Return (X, Y) of the center of cell containing provided text 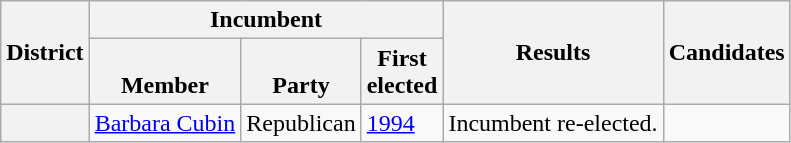
Incumbent re-elected. (553, 123)
Incumbent (266, 20)
District (45, 52)
Member (165, 72)
Results (553, 52)
Party (301, 72)
Candidates (726, 52)
Barbara Cubin (165, 123)
1994 (402, 123)
Republican (301, 123)
Firstelected (402, 72)
